Return (x, y) of the center of cell containing provided text 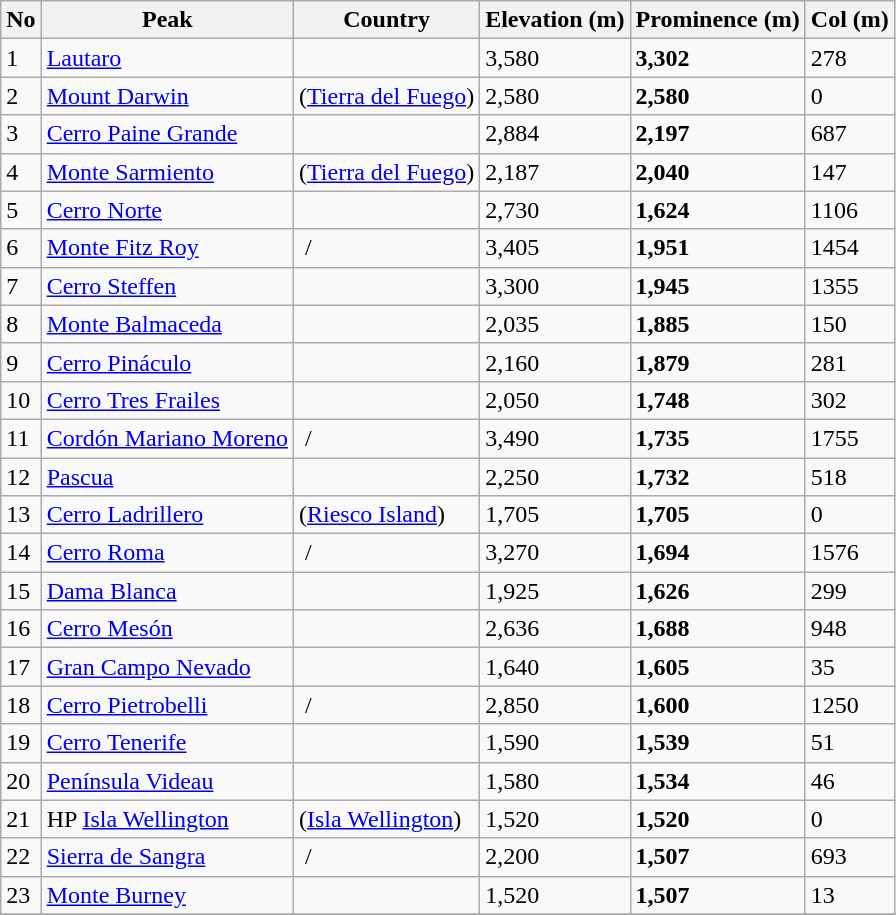
Dama Blanca (167, 591)
Monte Sarmiento (167, 172)
Cerro Steffen (167, 286)
3,300 (555, 286)
2,197 (718, 134)
2,160 (555, 362)
10 (21, 400)
3,270 (555, 553)
Cerro Tres Frailes (167, 400)
9 (21, 362)
281 (850, 362)
1,590 (555, 743)
1755 (850, 438)
14 (21, 553)
1,626 (718, 591)
948 (850, 629)
Gran Campo Nevado (167, 667)
3 (21, 134)
HP Isla Wellington (167, 819)
20 (21, 781)
5 (21, 210)
3,405 (555, 248)
35 (850, 667)
Prominence (m) (718, 20)
1,735 (718, 438)
2,035 (555, 324)
2,250 (555, 477)
1,539 (718, 743)
Mount Darwin (167, 96)
7 (21, 286)
2,730 (555, 210)
Cerro Paine Grande (167, 134)
278 (850, 58)
1,624 (718, 210)
46 (850, 781)
3,580 (555, 58)
Peak (167, 20)
2,187 (555, 172)
2,040 (718, 172)
Cordón Mariano Moreno (167, 438)
1,885 (718, 324)
51 (850, 743)
2,636 (555, 629)
1,640 (555, 667)
Elevation (m) (555, 20)
693 (850, 857)
1355 (850, 286)
Cerro Roma (167, 553)
1,748 (718, 400)
16 (21, 629)
1250 (850, 705)
518 (850, 477)
11 (21, 438)
(Isla Wellington) (387, 819)
(Riesco Island) (387, 515)
1,688 (718, 629)
150 (850, 324)
302 (850, 400)
Col (m) (850, 20)
17 (21, 667)
1576 (850, 553)
Lautaro (167, 58)
No (21, 20)
6 (21, 248)
1,925 (555, 591)
Cerro Pietrobelli (167, 705)
1106 (850, 210)
2,850 (555, 705)
Monte Balmaceda (167, 324)
19 (21, 743)
1,732 (718, 477)
23 (21, 895)
12 (21, 477)
1,945 (718, 286)
1,879 (718, 362)
147 (850, 172)
2,884 (555, 134)
1,600 (718, 705)
687 (850, 134)
299 (850, 591)
2,200 (555, 857)
1 (21, 58)
Pascua (167, 477)
1,580 (555, 781)
22 (21, 857)
Monte Fitz Roy (167, 248)
3,490 (555, 438)
4 (21, 172)
Sierra de Sangra (167, 857)
1,951 (718, 248)
2,050 (555, 400)
Cerro Tenerife (167, 743)
2 (21, 96)
1,605 (718, 667)
Península Videau (167, 781)
15 (21, 591)
18 (21, 705)
21 (21, 819)
3,302 (718, 58)
8 (21, 324)
Cerro Mesón (167, 629)
1,534 (718, 781)
1,694 (718, 553)
Cerro Pináculo (167, 362)
1454 (850, 248)
Monte Burney (167, 895)
Cerro Ladrillero (167, 515)
Country (387, 20)
Cerro Norte (167, 210)
